Provide the [x, y] coordinate of the cell's center where the given text is located.  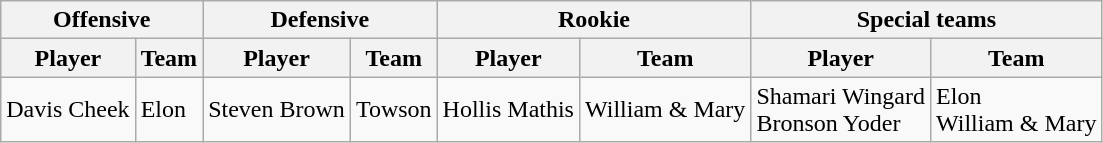
Davis Cheek [68, 110]
Elon [169, 110]
Steven Brown [277, 110]
Towson [394, 110]
Offensive [102, 20]
William & Mary [664, 110]
ElonWilliam & Mary [1016, 110]
Rookie [594, 20]
Shamari WingardBronson Yoder [841, 110]
Defensive [320, 20]
Special teams [926, 20]
Hollis Mathis [508, 110]
